Locate the cell with the specified text and output its [x, y] center coordinate. 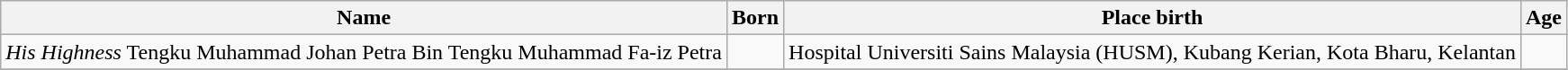
Name [364, 18]
Born [754, 18]
Place birth [1152, 18]
Age [1543, 18]
Hospital Universiti Sains Malaysia (HUSM), Kubang Kerian, Kota Bharu, Kelantan [1152, 52]
His Highness Tengku Muhammad Johan Petra Bin Tengku Muhammad Fa-iz Petra [364, 52]
